Return the [X, Y] coordinate for the center point of the cell that contains the specified text.  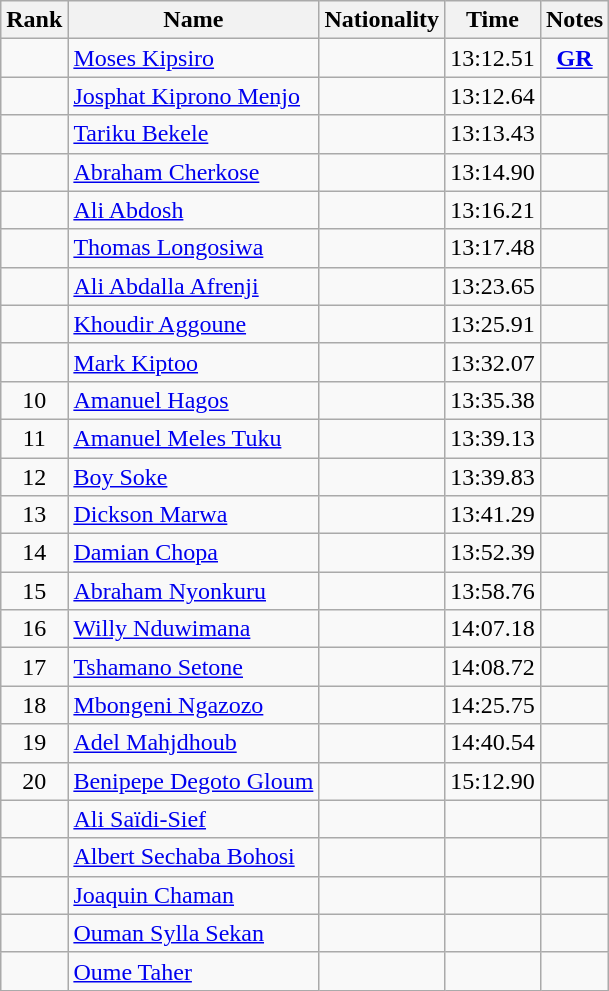
Mbongeni Ngazozo [194, 705]
13:17.48 [493, 248]
Moses Kipsiro [194, 58]
Thomas Longosiwa [194, 248]
13:58.76 [493, 591]
GR [574, 58]
13:23.65 [493, 286]
20 [34, 781]
14 [34, 553]
Abraham Nyonkuru [194, 591]
Josphat Kiprono Menjo [194, 96]
13:32.07 [493, 362]
Ali Abdalla Afrenji [194, 286]
Ouman Sylla Sekan [194, 933]
13:12.51 [493, 58]
Damian Chopa [194, 553]
15 [34, 591]
13:12.64 [493, 96]
18 [34, 705]
Willy Nduwimana [194, 629]
13:35.38 [493, 400]
12 [34, 477]
Adel Mahjdhoub [194, 743]
13:16.21 [493, 210]
Rank [34, 20]
Notes [574, 20]
Joaquin Chaman [194, 895]
13:14.90 [493, 172]
Amanuel Hagos [194, 400]
13:13.43 [493, 134]
Benipepe Degoto Gloum [194, 781]
14:07.18 [493, 629]
15:12.90 [493, 781]
14:40.54 [493, 743]
13 [34, 515]
Time [493, 20]
Albert Sechaba Bohosi [194, 857]
17 [34, 667]
Dickson Marwa [194, 515]
Tshamano Setone [194, 667]
13:52.39 [493, 553]
Tariku Bekele [194, 134]
Nationality [382, 20]
14:08.72 [493, 667]
19 [34, 743]
Abraham Cherkose [194, 172]
16 [34, 629]
10 [34, 400]
Boy Soke [194, 477]
Ali Abdosh [194, 210]
13:39.13 [493, 438]
13:39.83 [493, 477]
Ali Saïdi-Sief [194, 819]
11 [34, 438]
Name [194, 20]
13:41.29 [493, 515]
14:25.75 [493, 705]
Mark Kiptoo [194, 362]
Oume Taher [194, 971]
Khoudir Aggoune [194, 324]
13:25.91 [493, 324]
Amanuel Meles Tuku [194, 438]
